Return the (x, y) coordinate for the center point of the cell that contains the specified text.  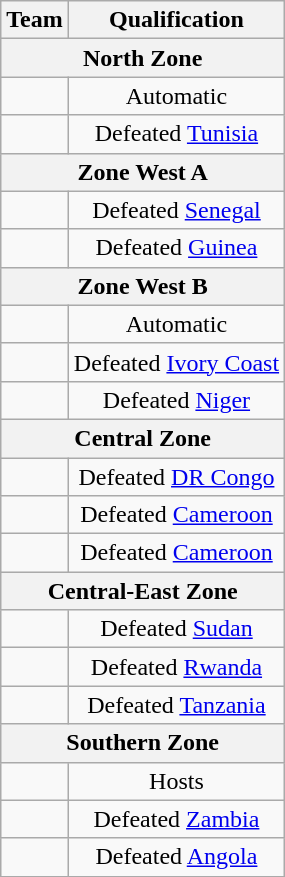
Central-East Zone (143, 591)
North Zone (143, 58)
Defeated Sudan (176, 629)
Defeated Niger (176, 400)
Defeated Tanzania (176, 705)
Defeated Ivory Coast (176, 362)
Qualification (176, 20)
Defeated Zambia (176, 819)
Defeated Senegal (176, 210)
Zone West B (143, 286)
Defeated Rwanda (176, 667)
Defeated Angola (176, 857)
Central Zone (143, 438)
Hosts (176, 781)
Zone West A (143, 172)
Defeated Guinea (176, 248)
Team (35, 20)
Defeated Tunisia (176, 134)
Southern Zone (143, 743)
Defeated DR Congo (176, 477)
